Find where the given text appears and provide that cell's center as [X, Y] coordinate. 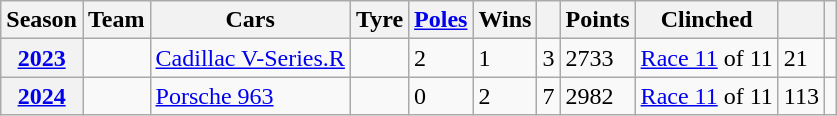
Team [116, 20]
2733 [598, 58]
0 [441, 96]
Wins [505, 20]
2023 [42, 58]
Season [42, 20]
Poles [441, 20]
113 [801, 96]
Cars [250, 20]
2024 [42, 96]
7 [548, 96]
Clinched [706, 20]
Porsche 963 [250, 96]
21 [801, 58]
1 [505, 58]
Cadillac V-Series.R [250, 58]
2982 [598, 96]
Points [598, 20]
Tyre [379, 20]
3 [548, 58]
